Identify which cell holds the provided text, then report its [X, Y] central coordinate. 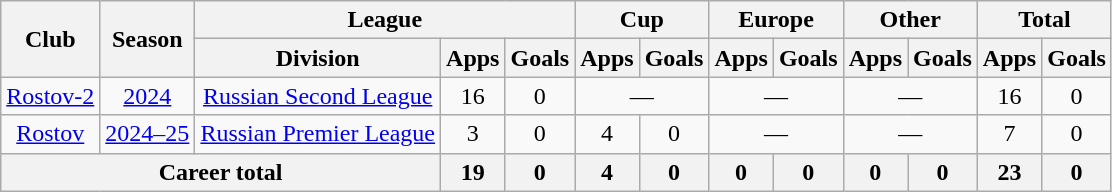
Europe [776, 20]
Rostov-2 [50, 96]
3 [473, 134]
Rostov [50, 134]
Russian Premier League [318, 134]
Other [910, 20]
Season [148, 39]
19 [473, 172]
2024 [148, 96]
Cup [642, 20]
League [385, 20]
Club [50, 39]
7 [1009, 134]
23 [1009, 172]
2024–25 [148, 134]
Division [318, 58]
Career total [221, 172]
Russian Second League [318, 96]
Total [1044, 20]
